Search for the cell housing the specified text and yield its (X, Y) center coordinate. 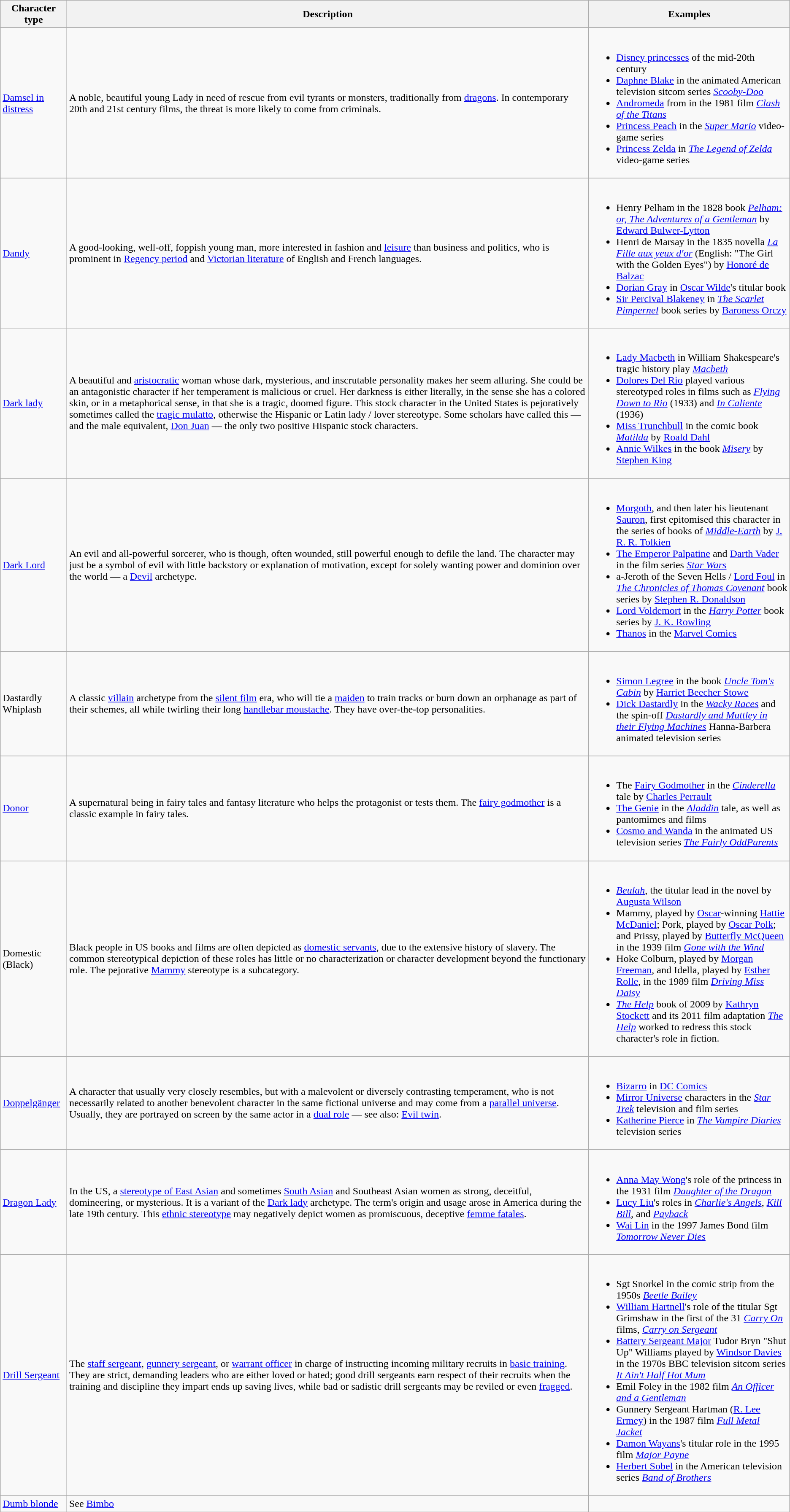
Dastardly Whiplash (34, 704)
Description (327, 14)
Examples (689, 14)
Dark lady (34, 403)
Donor (34, 808)
Dragon Lady (34, 1202)
Domestic (Black) (34, 958)
Doppelgänger (34, 1103)
Bizarro in DC ComicsMirror Universe characters in the Star Trek television and film seriesKatherine Pierce in The Vampire Diaries television series (689, 1103)
Dandy (34, 253)
Drill Sergeant (34, 1375)
Dark Lord (34, 565)
Dumb blonde (34, 1504)
See Bimbo (327, 1504)
Damsel in distress (34, 103)
Character type (34, 14)
